Scan for the cell matching the given text and deliver its [X, Y] coordinate at center. 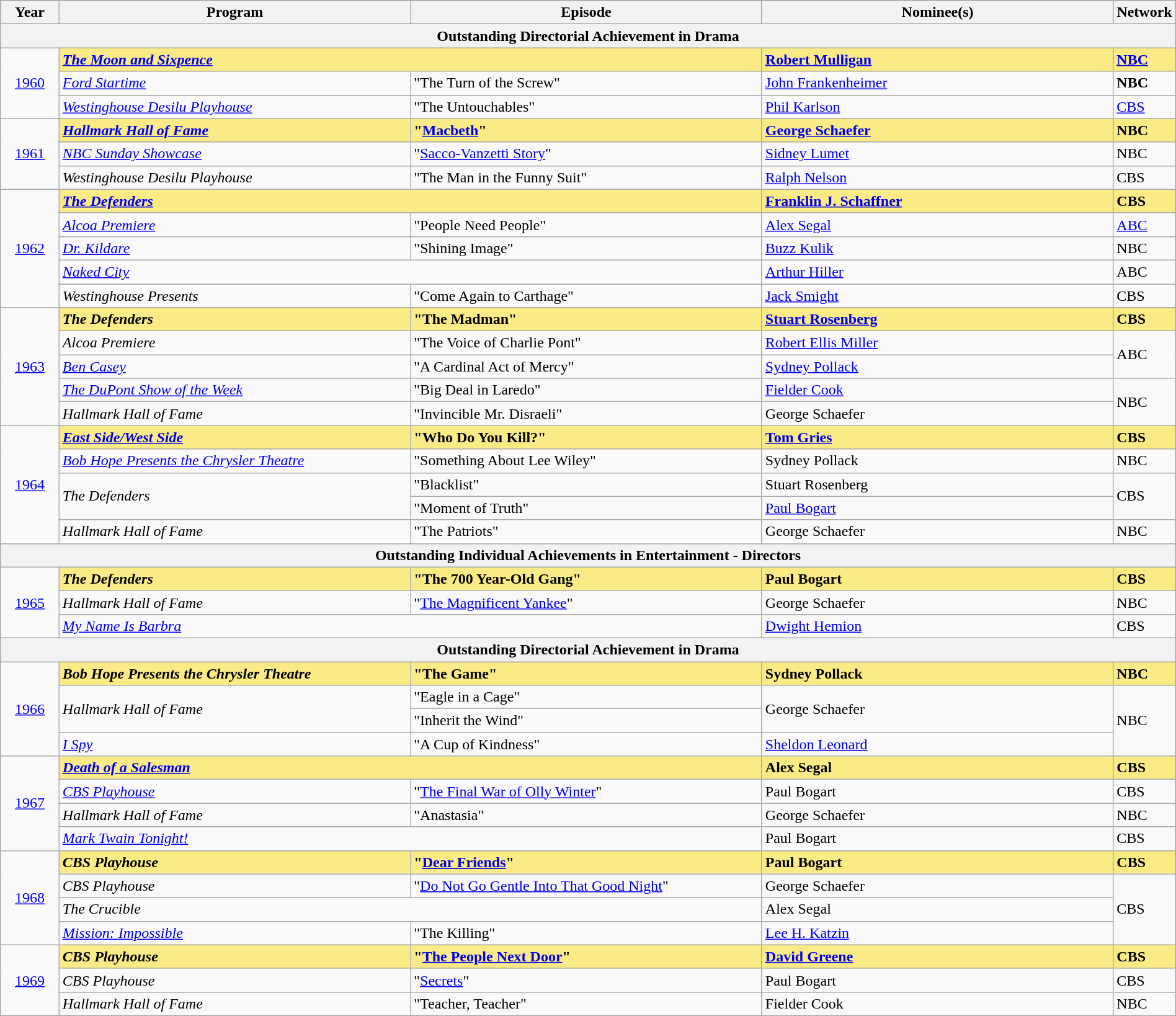
"The Patriots" [587, 532]
"The Man in the Funny Suit" [587, 177]
"Who Do You Kill?" [587, 437]
The Crucible [411, 909]
The DuPont Show of the Week [234, 390]
1963 [30, 367]
"Big Deal in Laredo" [587, 390]
Tom Gries [938, 437]
"Dear Friends" [587, 862]
Robert Mulligan [938, 60]
"Blacklist" [587, 484]
1969 [30, 980]
"The Magnificent Yankee" [587, 602]
"Do Not Go Gentle Into That Good Night" [587, 886]
Episode [587, 12]
1960 [30, 83]
1966 [30, 708]
Jack Smight [938, 296]
Lee H. Katzin [938, 933]
Franklin J. Schaffner [938, 201]
Year [30, 12]
East Side/West Side [234, 437]
Nominee(s) [938, 12]
"People Need People" [587, 225]
"The Killing" [587, 933]
I Spy [234, 744]
1962 [30, 248]
Robert Ellis Miller [938, 343]
"Shining Image" [587, 248]
David Greene [938, 956]
NBC Sunday Showcase [234, 154]
"Invincible Mr. Disraeli" [587, 414]
Program [234, 12]
"Teacher, Teacher" [587, 1004]
Mission: Impossible [234, 933]
"Come Again to Carthage" [587, 296]
Naked City [411, 272]
"A Cup of Kindness" [587, 744]
"The 700 Year-Old Gang" [587, 579]
Arthur Hiller [938, 272]
"The Final War of Olly Winter" [587, 791]
"The Untouchables" [587, 107]
"Anastasia" [587, 815]
Outstanding Individual Achievements in Entertainment - Directors [588, 555]
Phil Karlson [938, 107]
"Secrets" [587, 980]
Dr. Kildare [234, 248]
"The Madman" [587, 319]
"Sacco-Vanzetti Story" [587, 154]
Sheldon Leonard [938, 744]
"Macbeth" [587, 130]
Network [1144, 12]
1961 [30, 154]
Death of a Salesman [411, 768]
Dwight Hemion [938, 626]
1965 [30, 602]
John Frankenheimer [938, 83]
1964 [30, 484]
"The Game" [587, 673]
Ralph Nelson [938, 177]
Mark Twain Tonight! [411, 839]
"The Voice of Charlie Pont" [587, 343]
Ben Casey [234, 367]
The Moon and Sixpence [411, 60]
"Eagle in a Cage" [587, 697]
1968 [30, 898]
"Moment of Truth" [587, 508]
"Something About Lee Wiley" [587, 461]
Ford Startime [234, 83]
My Name Is Barbra [411, 626]
Sidney Lumet [938, 154]
"The People Next Door" [587, 956]
"The Turn of the Screw" [587, 83]
Buzz Kulik [938, 248]
Westinghouse Presents [234, 296]
1967 [30, 803]
"Inherit the Wind" [587, 721]
"A Cardinal Act of Mercy" [587, 367]
